Output the (x, y) coordinate of the center of the cell containing the given text.  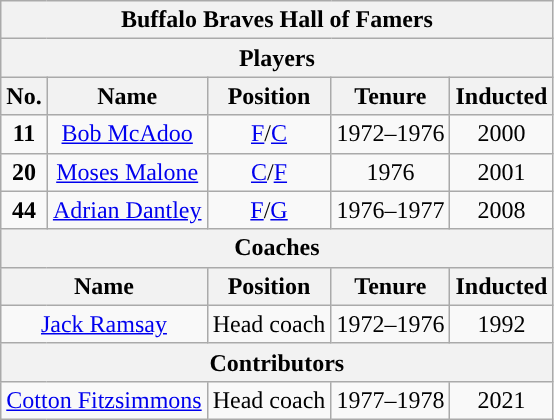
Players (277, 58)
1976 (390, 172)
1992 (502, 324)
44 (24, 210)
2000 (502, 134)
Moses Malone (127, 172)
Buffalo Braves Hall of Famers (277, 20)
11 (24, 134)
1976–1977 (390, 210)
Cotton Fitzsimmons (104, 400)
Bob McAdoo (127, 134)
F/C (269, 134)
C/F (269, 172)
Adrian Dantley (127, 210)
2001 (502, 172)
Contributors (277, 362)
20 (24, 172)
1977–1978 (390, 400)
Coaches (277, 248)
Jack Ramsay (104, 324)
2021 (502, 400)
F/G (269, 210)
2008 (502, 210)
No. (24, 96)
